Find where the given text appears and provide that cell's center as (X, Y) coordinate. 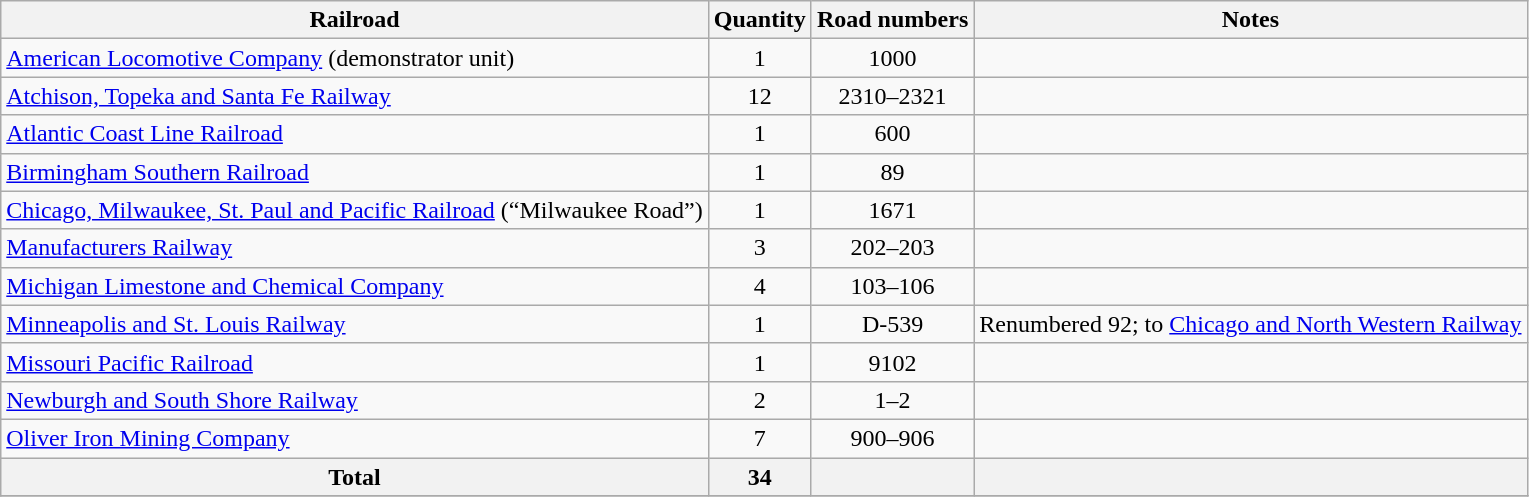
12 (760, 96)
Road numbers (892, 20)
4 (760, 286)
1000 (892, 58)
202–203 (892, 248)
Renumbered 92; to Chicago and North Western Railway (1250, 324)
1–2 (892, 400)
Atchison, Topeka and Santa Fe Railway (355, 96)
Quantity (760, 20)
Chicago, Milwaukee, St. Paul and Pacific Railroad (“Milwaukee Road”) (355, 210)
Manufacturers Railway (355, 248)
34 (760, 477)
2 (760, 400)
Newburgh and South Shore Railway (355, 400)
Total (355, 477)
Birmingham Southern Railroad (355, 172)
7 (760, 438)
American Locomotive Company (demonstrator unit) (355, 58)
Oliver Iron Mining Company (355, 438)
103–106 (892, 286)
Minneapolis and St. Louis Railway (355, 324)
1671 (892, 210)
Railroad (355, 20)
89 (892, 172)
Missouri Pacific Railroad (355, 362)
9102 (892, 362)
900–906 (892, 438)
600 (892, 134)
Notes (1250, 20)
Michigan Limestone and Chemical Company (355, 286)
D-539 (892, 324)
Atlantic Coast Line Railroad (355, 134)
3 (760, 248)
2310–2321 (892, 96)
